Capture the cell that displays the provided text and extract its [X, Y] central coordinate. 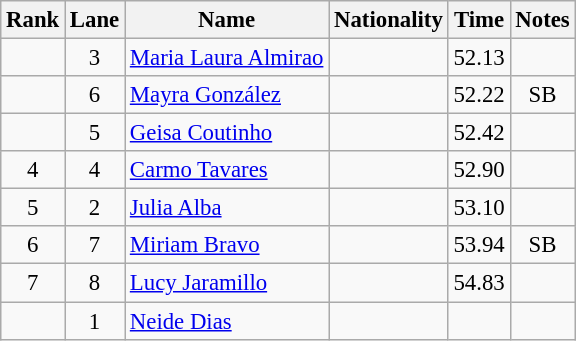
2 [95, 208]
Maria Laura Almirao [227, 58]
54.83 [479, 283]
Julia Alba [227, 208]
Time [479, 20]
53.10 [479, 208]
Miriam Bravo [227, 245]
52.90 [479, 170]
Lucy Jaramillo [227, 283]
8 [95, 283]
Geisa Coutinho [227, 133]
Notes [542, 20]
Carmo Tavares [227, 170]
Name [227, 20]
53.94 [479, 245]
52.42 [479, 133]
1 [95, 321]
52.13 [479, 58]
Neide Dias [227, 321]
52.22 [479, 95]
3 [95, 58]
Lane [95, 20]
Nationality [388, 20]
Mayra González [227, 95]
Rank [33, 20]
